Provide the (X, Y) coordinate of the cell's center where the given text is located.  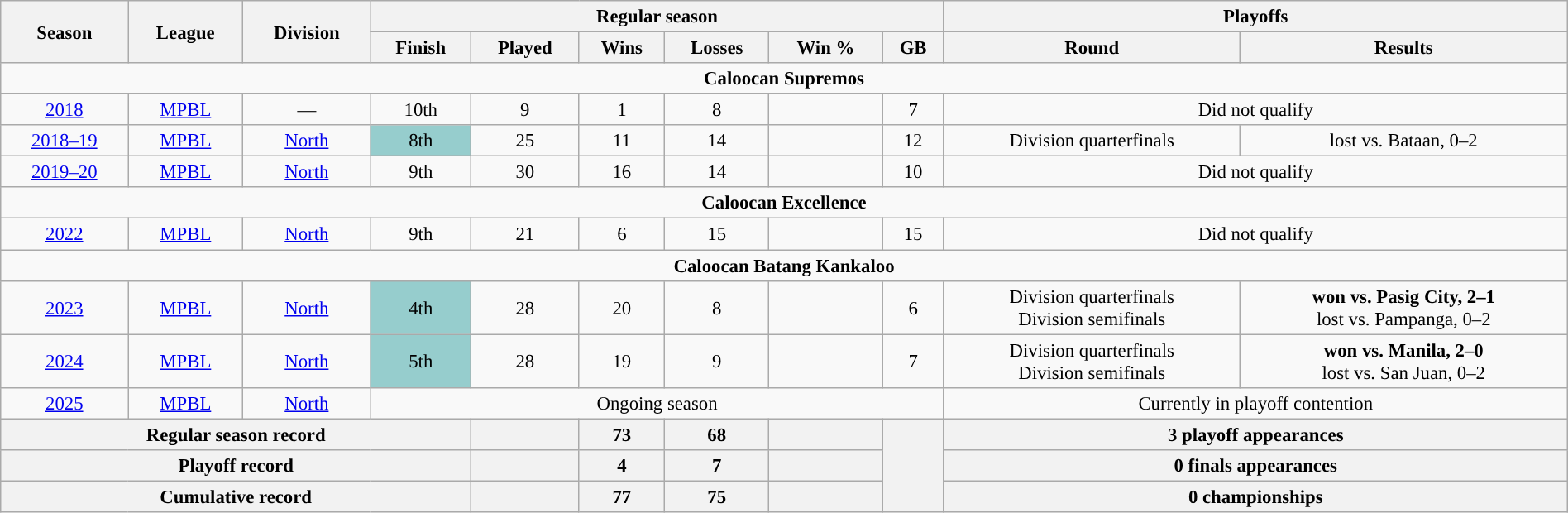
Playoffs (1255, 17)
19 (622, 361)
21 (525, 234)
2019–20 (65, 172)
68 (717, 434)
Finish (421, 48)
3 playoff appearances (1255, 434)
Season (65, 31)
Results (1403, 48)
won vs. Pasig City, 2–1 lost vs. Pampanga, 0–2 (1403, 308)
2024 (65, 361)
Losses (717, 48)
1 (622, 110)
75 (717, 496)
10th (421, 110)
0 championships (1255, 496)
Division (307, 31)
Ongoing season (657, 403)
2025 (65, 403)
5th (421, 361)
4th (421, 308)
Caloocan Excellence (784, 203)
Playoff record (237, 466)
16 (622, 172)
Regular season (657, 17)
Caloocan Supremos (784, 79)
4 (622, 466)
— (307, 110)
77 (622, 496)
10 (913, 172)
12 (913, 141)
Played (525, 48)
Cumulative record (237, 496)
2023 (65, 308)
Wins (622, 48)
Regular season record (237, 434)
0 finals appearances (1255, 466)
Currently in playoff contention (1255, 403)
Caloocan Batang Kankaloo (784, 266)
25 (525, 141)
73 (622, 434)
2022 (65, 234)
Division quarterfinals (1092, 141)
Win % (825, 48)
GB (913, 48)
won vs. Manila, 2–0 lost vs. San Juan, 0–2 (1403, 361)
2018 (65, 110)
League (185, 31)
Round (1092, 48)
8th (421, 141)
20 (622, 308)
11 (622, 141)
30 (525, 172)
lost vs. Bataan, 0–2 (1403, 141)
2018–19 (65, 141)
